Determine the (x, y) coordinate at the center of the cell enclosing the given text.  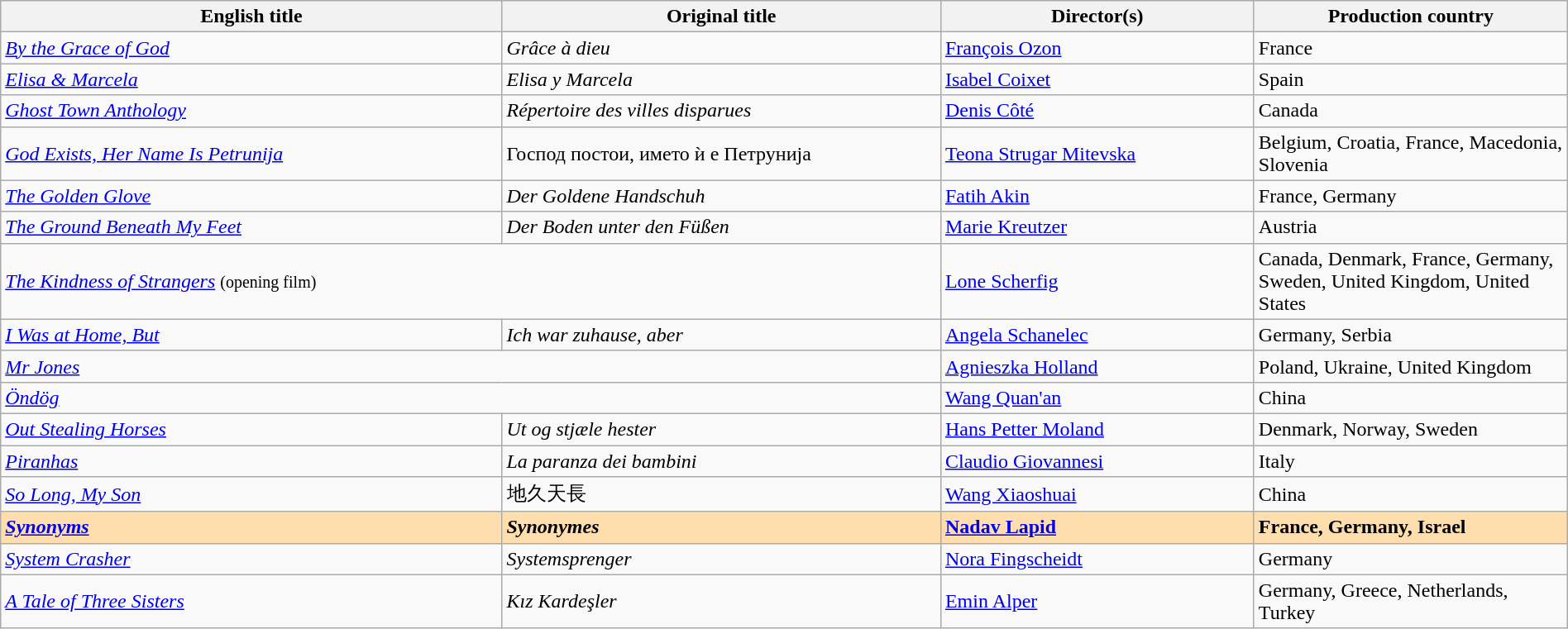
The Ground Beneath My Feet (251, 227)
Angela Schanelec (1097, 335)
Original title (721, 17)
Spain (1411, 79)
Господ постои, името ѝ е Петрунија (721, 154)
Agnieszka Holland (1097, 366)
God Exists, Her Name Is Petrunija (251, 154)
François Ozon (1097, 48)
Ut og stjæle hester (721, 429)
Ich war zuhause, aber (721, 335)
地久天長 (721, 494)
A Tale of Three Sisters (251, 602)
Lone Scherfig (1097, 281)
Italy (1411, 460)
Germany (1411, 559)
Canada (1411, 111)
Germany, Greece, Netherlands, Turkey (1411, 602)
Isabel Coixet (1097, 79)
Hans Petter Moland (1097, 429)
Synonyms (251, 527)
So Long, My Son (251, 494)
English title (251, 17)
Nora Fingscheidt (1097, 559)
Germany, Serbia (1411, 335)
Marie Kreutzer (1097, 227)
Piranhas (251, 460)
Belgium, Croatia, France, Macedonia, Slovenia (1411, 154)
Öndög (471, 398)
France, Germany (1411, 196)
The Golden Glove (251, 196)
France (1411, 48)
Der Goldene Handschuh (721, 196)
Canada, Denmark, France, Germany, Sweden, United Kingdom, United States (1411, 281)
System Crasher (251, 559)
Director(s) (1097, 17)
Fatih Akin (1097, 196)
Production country (1411, 17)
Elisa y Marcela (721, 79)
La paranza dei bambini (721, 460)
Répertoire des villes disparues (721, 111)
Ghost Town Anthology (251, 111)
The Kindness of Strangers (opening film) (471, 281)
Grâce à dieu (721, 48)
Austria (1411, 227)
Denmark, Norway, Sweden (1411, 429)
Poland, Ukraine, United Kingdom (1411, 366)
Denis Côté (1097, 111)
By the Grace of God (251, 48)
France, Germany, Israel (1411, 527)
Elisa & Marcela (251, 79)
Emin Alper (1097, 602)
Claudio Giovannesi (1097, 460)
Synonymes (721, 527)
Systemsprenger (721, 559)
Out Stealing Horses (251, 429)
Mr Jones (471, 366)
Nadav Lapid (1097, 527)
Kız Kardeşler (721, 602)
Teona Strugar Mitevska (1097, 154)
Wang Xiaoshuai (1097, 494)
Der Boden unter den Füßen (721, 227)
Wang Quan'an (1097, 398)
I Was at Home, But (251, 335)
